Search for the cell housing the specified text and yield its (x, y) center coordinate. 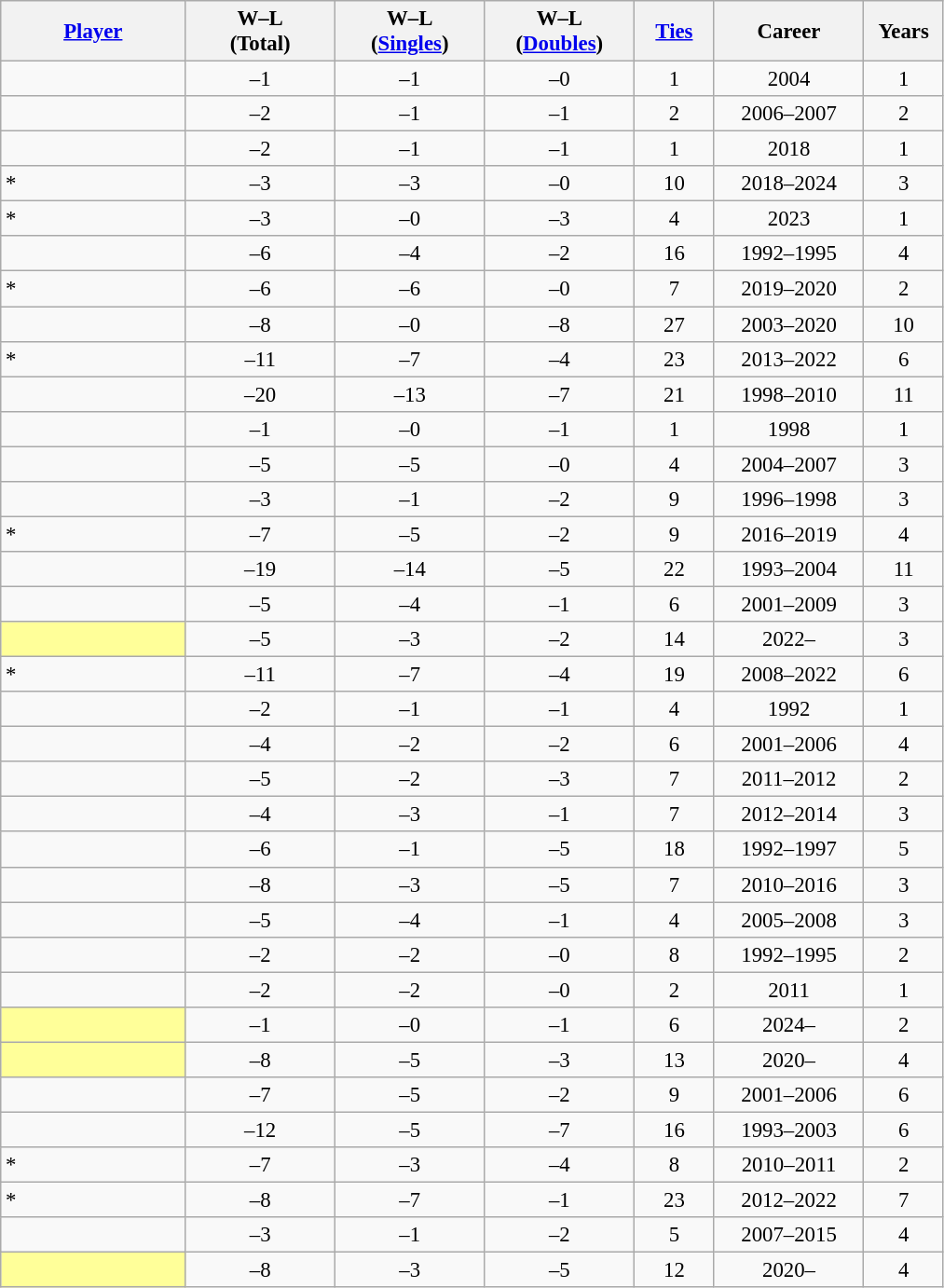
1998 (788, 429)
2013–2022 (788, 359)
2012–2022 (788, 1200)
2018–2024 (788, 184)
2012–2014 (788, 815)
1998–2010 (788, 394)
2023 (788, 219)
2001–2009 (788, 604)
2010–2016 (788, 884)
1993–2003 (788, 1130)
–14 (410, 569)
1992–1997 (788, 850)
Career (788, 32)
2004–2007 (788, 464)
27 (675, 324)
18 (675, 850)
Years (904, 32)
21 (675, 394)
–20 (261, 394)
W–L(Singles) (410, 32)
2004 (788, 79)
2011 (788, 990)
1993–2004 (788, 569)
–13 (410, 394)
1996–1998 (788, 500)
2007–2015 (788, 1235)
1992 (788, 709)
22 (675, 569)
13 (675, 1060)
–12 (261, 1130)
2018 (788, 149)
2005–2008 (788, 920)
2003–2020 (788, 324)
12 (675, 1270)
2016–2019 (788, 534)
W–L(Total) (261, 32)
14 (675, 639)
–19 (261, 569)
2019–2020 (788, 289)
2022– (788, 639)
Player (93, 32)
2008–2022 (788, 675)
W–L(Doubles) (559, 32)
2024– (788, 1025)
2006–2007 (788, 114)
2011–2012 (788, 779)
2010–2011 (788, 1165)
Ties (675, 32)
19 (675, 675)
